From the cell containing the given text, extract its center point as (X, Y) coordinate. 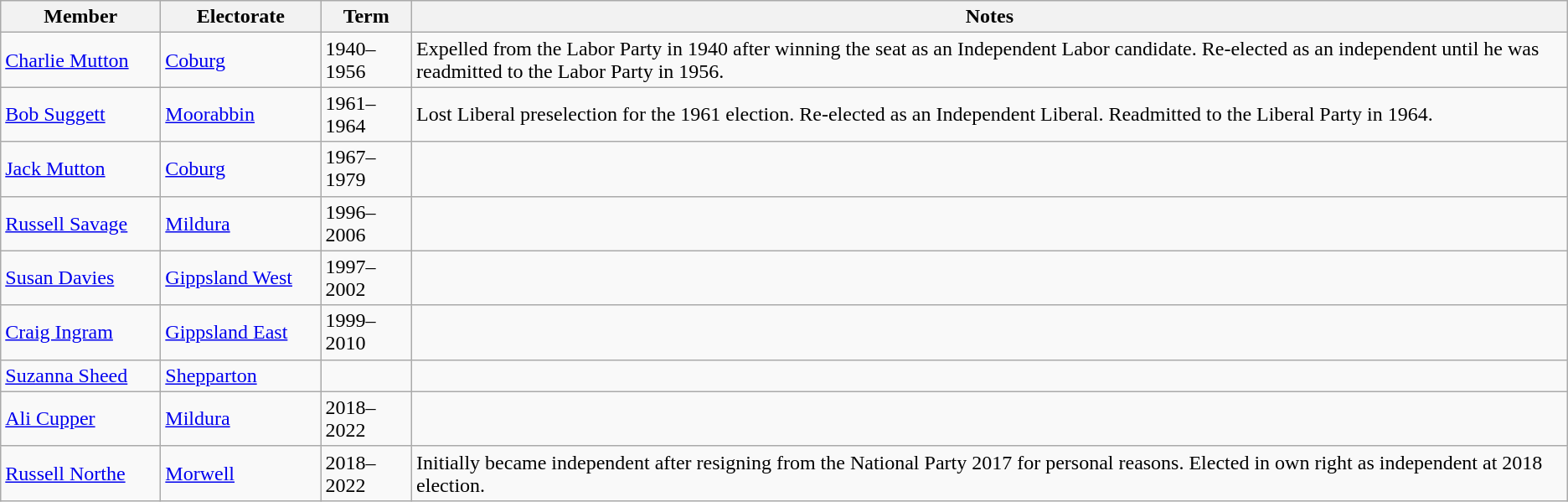
1996–2006 (367, 223)
Term (367, 17)
Bob Suggett (80, 114)
Lost Liberal preselection for the 1961 election. Re-elected as an Independent Liberal. Readmitted to the Liberal Party in 1964. (990, 114)
1999–2010 (367, 332)
Moorabbin (241, 114)
Susan Davies (80, 278)
Russell Savage (80, 223)
1961–1964 (367, 114)
Member (80, 17)
Gippsland West (241, 278)
1967–1979 (367, 169)
1940–1956 (367, 60)
1997–2002 (367, 278)
Ali Cupper (80, 419)
Suzanna Sheed (80, 375)
Initially became independent after resigning from the National Party 2017 for personal reasons. Elected in own right as independent at 2018 election. (990, 473)
Gippsland East (241, 332)
Notes (990, 17)
Charlie Mutton (80, 60)
Jack Mutton (80, 169)
Shepparton (241, 375)
Electorate (241, 17)
Morwell (241, 473)
Russell Northe (80, 473)
Craig Ingram (80, 332)
